Identify which cell holds the provided text, then report its [X, Y] central coordinate. 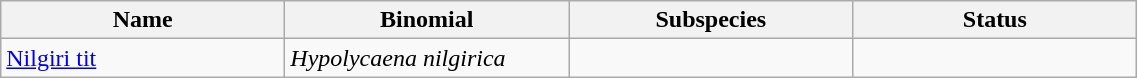
Binomial [427, 20]
Nilgiri tit [143, 58]
Status [995, 20]
Name [143, 20]
Subspecies [711, 20]
Hypolycaena nilgirica [427, 58]
